Pinpoint the cell where the given text exists, returning its [X, Y] midpoint coordinate. 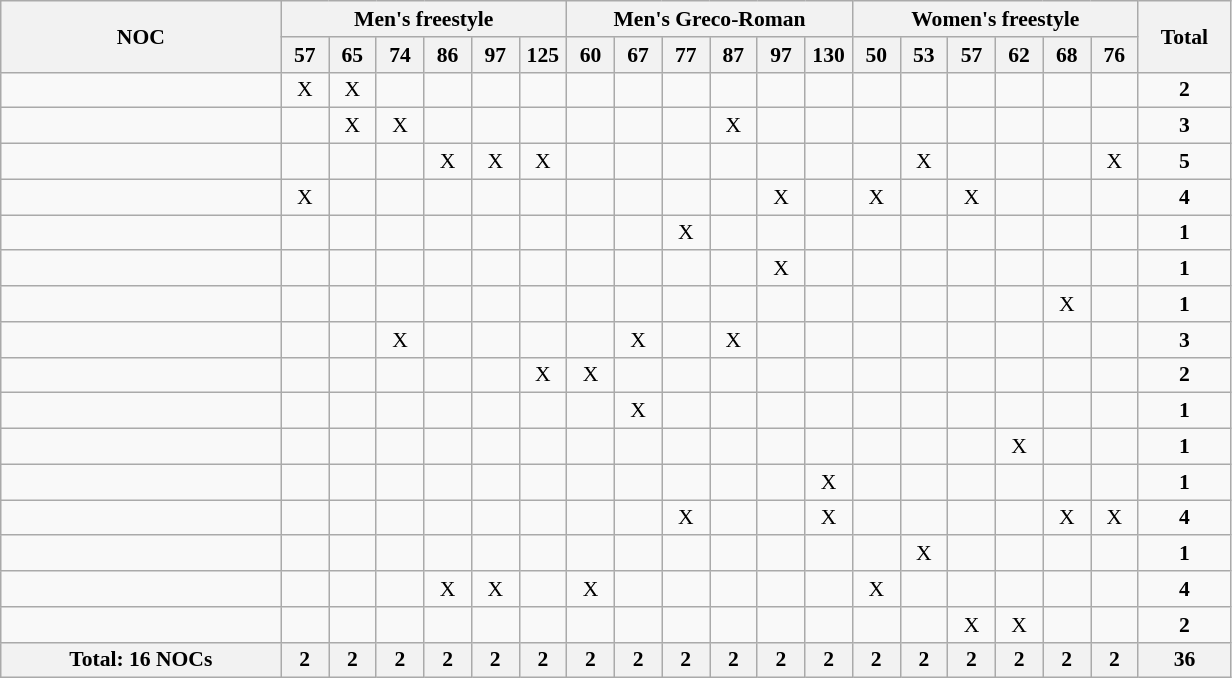
Men's Greco-Roman [710, 19]
68 [1067, 55]
50 [876, 55]
Total [1184, 36]
86 [448, 55]
130 [829, 55]
67 [638, 55]
Women's freestyle [995, 19]
65 [352, 55]
87 [734, 55]
Total: 16 NOCs [141, 660]
NOC [141, 36]
62 [1019, 55]
Men's freestyle [424, 19]
5 [1184, 162]
53 [924, 55]
76 [1114, 55]
125 [543, 55]
77 [686, 55]
74 [400, 55]
60 [591, 55]
36 [1184, 660]
